Capture the cell that displays the provided text and extract its (X, Y) central coordinate. 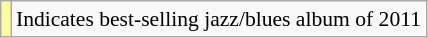
Indicates best-selling jazz/blues album of 2011 (218, 19)
